Return (X, Y) of the center of cell containing provided text 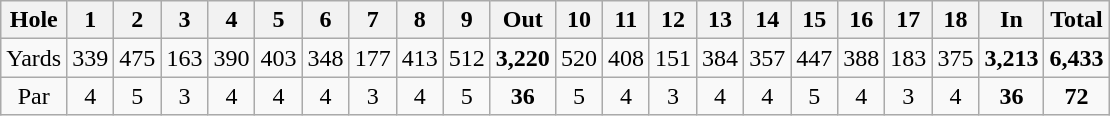
Out (522, 20)
403 (278, 58)
357 (768, 58)
520 (578, 58)
3,213 (1012, 58)
9 (466, 20)
6 (326, 20)
390 (232, 58)
13 (720, 20)
408 (626, 58)
18 (956, 20)
Total (1076, 20)
183 (908, 58)
3,220 (522, 58)
Yards (34, 58)
2 (138, 20)
8 (420, 20)
413 (420, 58)
72 (1076, 96)
15 (814, 20)
339 (90, 58)
10 (578, 20)
163 (184, 58)
375 (956, 58)
151 (672, 58)
Hole (34, 20)
12 (672, 20)
475 (138, 58)
177 (372, 58)
In (1012, 20)
Par (34, 96)
14 (768, 20)
7 (372, 20)
11 (626, 20)
16 (862, 20)
384 (720, 58)
17 (908, 20)
447 (814, 58)
388 (862, 58)
348 (326, 58)
512 (466, 58)
6,433 (1076, 58)
1 (90, 20)
